Provide the (X, Y) coordinate of the cell's center where the given text is located.  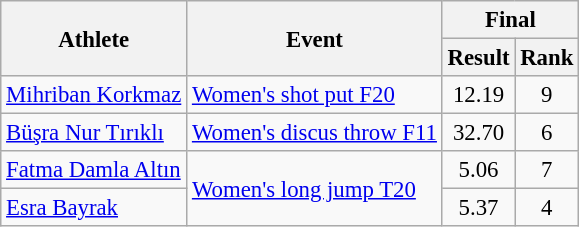
Event (315, 38)
Women's shot put F20 (315, 95)
9 (547, 95)
Result (478, 58)
Women's long jump T20 (315, 188)
Fatma Damla Altın (94, 170)
Athlete (94, 38)
Final (510, 20)
6 (547, 133)
Esra Bayrak (94, 208)
Women's discus throw F11 (315, 133)
4 (547, 208)
12.19 (478, 95)
7 (547, 170)
5.06 (478, 170)
Büşra Nur Tırıklı (94, 133)
Rank (547, 58)
Mihriban Korkmaz (94, 95)
5.37 (478, 208)
32.70 (478, 133)
